Pinpoint the cell where the given text exists, returning its [X, Y] midpoint coordinate. 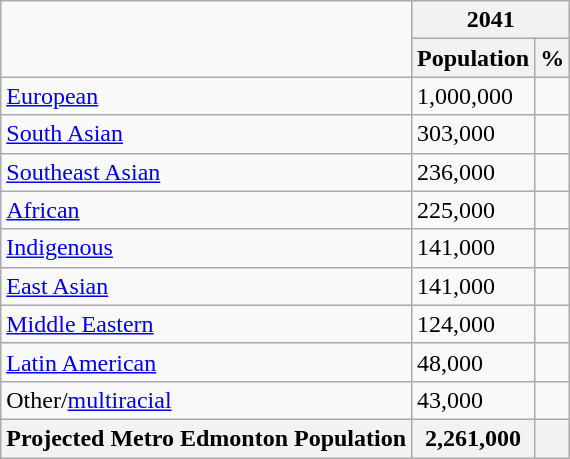
Population [474, 58]
225,000 [474, 210]
Indigenous [206, 248]
2,261,000 [474, 438]
European [206, 96]
43,000 [474, 400]
236,000 [474, 172]
East Asian [206, 286]
303,000 [474, 134]
1,000,000 [474, 96]
2041 [491, 20]
% [552, 58]
African [206, 210]
Latin American [206, 362]
Other/multiracial [206, 400]
South Asian [206, 134]
48,000 [474, 362]
Southeast Asian [206, 172]
Projected Metro Edmonton Population [206, 438]
Middle Eastern [206, 324]
124,000 [474, 324]
